Scan for the cell matching the given text and deliver its [X, Y] coordinate at center. 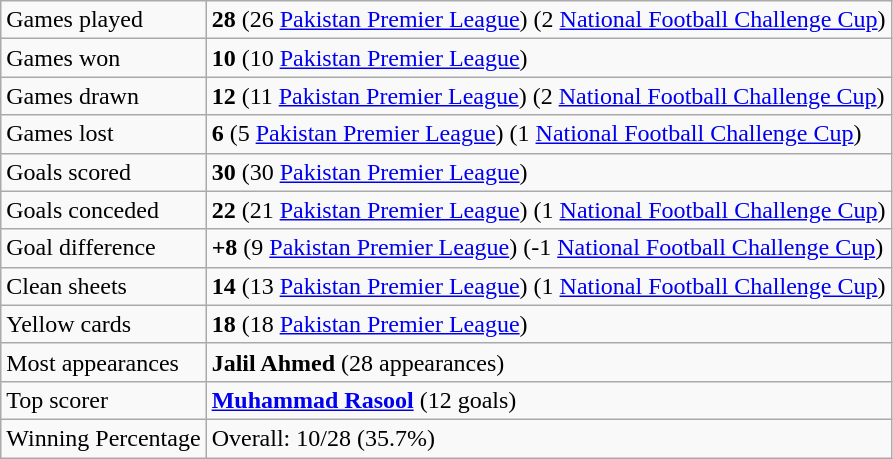
Overall: 10/28 (35.7%) [548, 438]
Games played [104, 20]
Jalil Ahmed (28 appearances) [548, 362]
Most appearances [104, 362]
Winning Percentage [104, 438]
Top scorer [104, 400]
Games drawn [104, 96]
Games lost [104, 134]
Muhammad Rasool (12 goals) [548, 400]
Goal difference [104, 248]
Games won [104, 58]
+8 (9 Pakistan Premier League) (-1 National Football Challenge Cup) [548, 248]
12 (11 Pakistan Premier League) (2 National Football Challenge Cup) [548, 96]
28 (26 Pakistan Premier League) (2 National Football Challenge Cup) [548, 20]
22 (21 Pakistan Premier League) (1 National Football Challenge Cup) [548, 210]
30 (30 Pakistan Premier League) [548, 172]
18 (18 Pakistan Premier League) [548, 324]
10 (10 Pakistan Premier League) [548, 58]
Clean sheets [104, 286]
Goals scored [104, 172]
Yellow cards [104, 324]
14 (13 Pakistan Premier League) (1 National Football Challenge Cup) [548, 286]
6 (5 Pakistan Premier League) (1 National Football Challenge Cup) [548, 134]
Goals conceded [104, 210]
